Output the [x, y] coordinate of the center of the cell containing the given text.  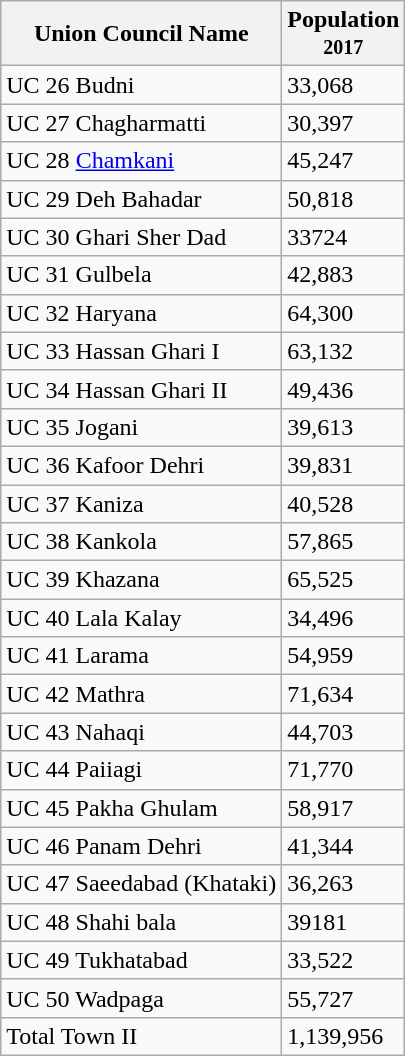
UC 47 Saeedabad (Khataki) [142, 884]
UC 45 Pakha Ghulam [142, 808]
49,436 [344, 389]
UC 42 Mathra [142, 694]
33,068 [344, 85]
UC 37 Kaniza [142, 503]
30,397 [344, 123]
UC 48 Shahi bala [142, 922]
39,831 [344, 465]
UC 36 Kafoor Dehri [142, 465]
71,634 [344, 694]
UC 50 Wadpaga [142, 998]
Total Town II [142, 1036]
54,959 [344, 656]
UC 34 Hassan Ghari II [142, 389]
UC 41 Larama [142, 656]
33,522 [344, 960]
41,344 [344, 846]
1,139,956 [344, 1036]
UC 28 Chamkani [142, 161]
UC 27 Chagharmatti [142, 123]
Population 2017 [344, 34]
36,263 [344, 884]
71,770 [344, 770]
39,613 [344, 427]
UC 33 Hassan Ghari I [142, 351]
UC 29 Deh Bahadar [142, 199]
39181 [344, 922]
57,865 [344, 542]
UC 43 Nahaqi [142, 732]
UC 44 Paiiagi [142, 770]
63,132 [344, 351]
UC 46 Panam Dehri [142, 846]
Union Council Name [142, 34]
45,247 [344, 161]
58,917 [344, 808]
33724 [344, 237]
42,883 [344, 275]
UC 39 Khazana [142, 580]
50,818 [344, 199]
65,525 [344, 580]
UC 35 Jogani [142, 427]
55,727 [344, 998]
34,496 [344, 618]
UC 30 Ghari Sher Dad [142, 237]
UC 40 Lala Kalay [142, 618]
UC 38 Kankola [142, 542]
UC 32 Haryana [142, 313]
UC 26 Budni [142, 85]
44,703 [344, 732]
UC 49 Tukhatabad [142, 960]
64,300 [344, 313]
40,528 [344, 503]
UC 31 Gulbela [142, 275]
